Pinpoint the cell where the given text exists, returning its [X, Y] midpoint coordinate. 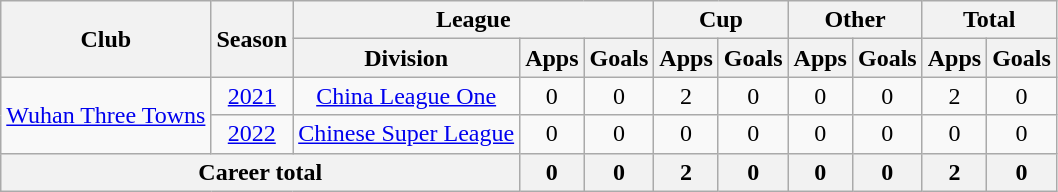
Club [106, 39]
Total [989, 20]
2022 [252, 134]
China League One [406, 96]
Cup [721, 20]
League [474, 20]
Wuhan Three Towns [106, 115]
Division [406, 58]
Chinese Super League [406, 134]
Season [252, 39]
Other [855, 20]
2021 [252, 96]
Career total [260, 172]
